Detect which cell encompasses the target text, then output its [x, y] center coordinate. 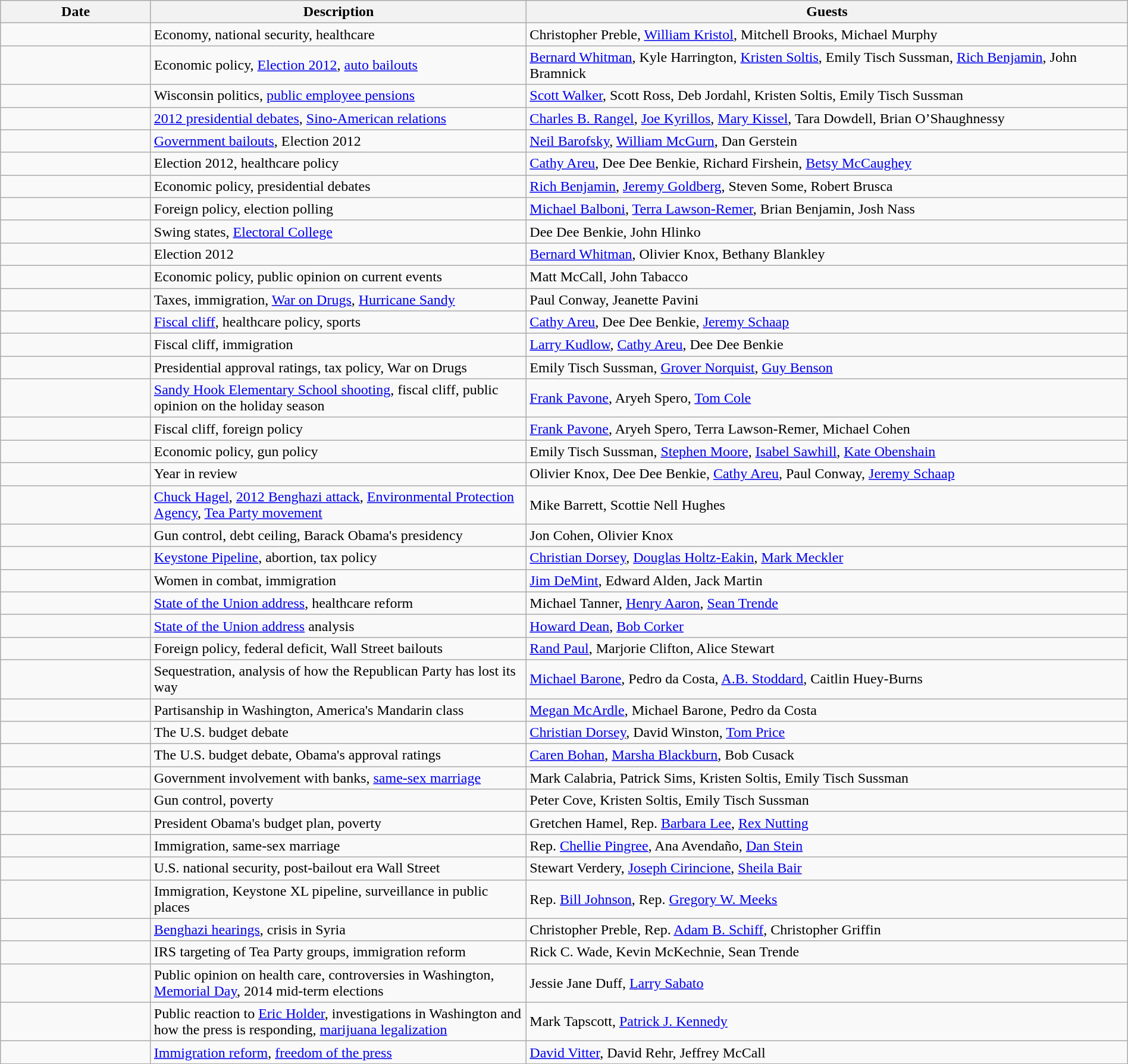
Election 2012 [339, 254]
Foreign policy, election polling [339, 209]
State of the Union address, healthcare reform [339, 603]
Sequestration, analysis of how the Republican Party has lost its way [339, 679]
Sandy Hook Elementary School shooting, fiscal cliff, public opinion on the holiday season [339, 398]
Christian Dorsey, David Winston, Tom Price [827, 733]
The U.S. budget debate, Obama's approval ratings [339, 755]
Gun control, poverty [339, 801]
Frank Pavone, Aryeh Spero, Terra Lawson-Remer, Michael Cohen [827, 429]
Benghazi hearings, crisis in Syria [339, 930]
Michael Barone, Pedro da Costa, A.B. Stoddard, Caitlin Huey-Burns [827, 679]
Foreign policy, federal deficit, Wall Street bailouts [339, 648]
Michael Tanner, Henry Aaron, Sean Trende [827, 603]
Taxes, immigration, War on Drugs, Hurricane Sandy [339, 299]
Matt McCall, John Tabacco [827, 277]
Jon Cohen, Olivier Knox [827, 535]
Mark Tapscott, Patrick J. Kennedy [827, 1022]
Christopher Preble, William Kristol, Mitchell Brooks, Michael Murphy [827, 34]
Dee Dee Benkie, John Hlinko [827, 231]
Howard Dean, Bob Corker [827, 626]
Rep. Chellie Pingree, Ana Avendaño, Dan Stein [827, 846]
Partisanship in Washington, America's Mandarin class [339, 710]
Paul Conway, Jeanette Pavini [827, 299]
Christopher Preble, Rep. Adam B. Schiff, Christopher Griffin [827, 930]
Economic policy, gun policy [339, 451]
Fiscal cliff, immigration [339, 345]
Immigration reform, freedom of the press [339, 1052]
Rich Benjamin, Jeremy Goldberg, Steven Some, Robert Brusca [827, 186]
Frank Pavone, Aryeh Spero, Tom Cole [827, 398]
Wisconsin politics, public employee pensions [339, 96]
Fiscal cliff, foreign policy [339, 429]
Mark Calabria, Patrick Sims, Kristen Soltis, Emily Tisch Sussman [827, 778]
IRS targeting of Tea Party groups, immigration reform [339, 952]
Michael Balboni, Terra Lawson-Remer, Brian Benjamin, Josh Nass [827, 209]
Rick C. Wade, Kevin McKechnie, Sean Trende [827, 952]
Charles B. Rangel, Joe Kyrillos, Mary Kissel, Tara Dowdell, Brian O’Shaughnessy [827, 118]
Gun control, debt ceiling, Barack Obama's presidency [339, 535]
Economic policy, Election 2012, auto bailouts [339, 65]
Christian Dorsey, Douglas Holtz-Eakin, Mark Meckler [827, 558]
Mike Barrett, Scottie Nell Hughes [827, 504]
Economy, national security, healthcare [339, 34]
Jim DeMint, Edward Alden, Jack Martin [827, 580]
Rand Paul, Marjorie Clifton, Alice Stewart [827, 648]
State of the Union address analysis [339, 626]
Fiscal cliff, healthcare policy, sports [339, 322]
The U.S. budget debate [339, 733]
Gretchen Hamel, Rep. Barbara Lee, Rex Nutting [827, 823]
Swing states, Electoral College [339, 231]
Chuck Hagel, 2012 Benghazi attack, Environmental Protection Agency, Tea Party movement [339, 504]
Public opinion on health care, controversies in Washington, Memorial Day, 2014 mid-term elections [339, 983]
Olivier Knox, Dee Dee Benkie, Cathy Areu, Paul Conway, Jeremy Schaap [827, 474]
Stewart Verdery, Joseph Cirincione, Sheila Bair [827, 868]
Emily Tisch Sussman, Grover Norquist, Guy Benson [827, 368]
Public reaction to Eric Holder, investigations in Washington and how the press is responding, marijuana legalization [339, 1022]
Bernard Whitman, Olivier Knox, Bethany Blankley [827, 254]
Women in combat, immigration [339, 580]
Caren Bohan, Marsha Blackburn, Bob Cusack [827, 755]
2012 presidential debates, Sino-American relations [339, 118]
Bernard Whitman, Kyle Harrington, Kristen Soltis, Emily Tisch Sussman, Rich Benjamin, John Bramnick [827, 65]
Immigration, same-sex marriage [339, 846]
Scott Walker, Scott Ross, Deb Jordahl, Kristen Soltis, Emily Tisch Sussman [827, 96]
Guests [827, 12]
Election 2012, healthcare policy [339, 164]
Keystone Pipeline, abortion, tax policy [339, 558]
Peter Cove, Kristen Soltis, Emily Tisch Sussman [827, 801]
Megan McArdle, Michael Barone, Pedro da Costa [827, 710]
Jessie Jane Duff, Larry Sabato [827, 983]
Government bailouts, Election 2012 [339, 141]
Economic policy, presidential debates [339, 186]
President Obama's budget plan, poverty [339, 823]
Cathy Areu, Dee Dee Benkie, Jeremy Schaap [827, 322]
Immigration, Keystone XL pipeline, surveillance in public places [339, 899]
U.S. national security, post-bailout era Wall Street [339, 868]
Rep. Bill Johnson, Rep. Gregory W. Meeks [827, 899]
Emily Tisch Sussman, Stephen Moore, Isabel Sawhill, Kate Obenshain [827, 451]
Larry Kudlow, Cathy Areu, Dee Dee Benkie [827, 345]
Presidential approval ratings, tax policy, War on Drugs [339, 368]
Neil Barofsky, William McGurn, Dan Gerstein [827, 141]
David Vitter, David Rehr, Jeffrey McCall [827, 1052]
Description [339, 12]
Cathy Areu, Dee Dee Benkie, Richard Firshein, Betsy McCaughey [827, 164]
Year in review [339, 474]
Date [76, 12]
Economic policy, public opinion on current events [339, 277]
Government involvement with banks, same-sex marriage [339, 778]
